Identify which cell holds the provided text, then report its [X, Y] central coordinate. 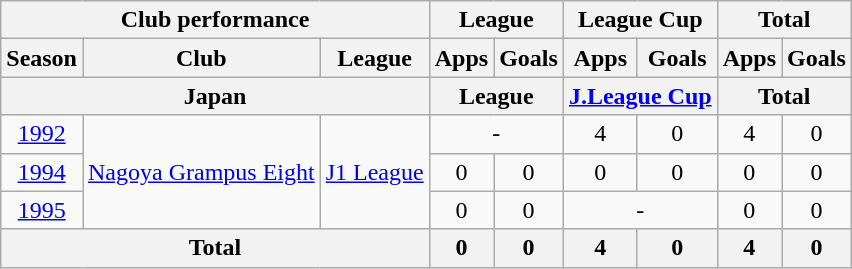
Season [42, 58]
1992 [42, 134]
J1 League [374, 172]
Club performance [215, 20]
1994 [42, 172]
Japan [215, 96]
Nagoya Grampus Eight [201, 172]
League Cup [640, 20]
J.League Cup [640, 96]
1995 [42, 210]
Club [201, 58]
